Identify which cell holds the provided text, then report its [x, y] central coordinate. 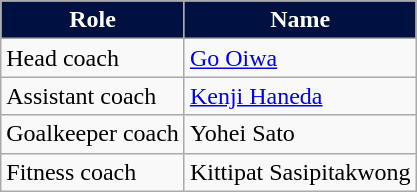
Kenji Haneda [300, 96]
Go Oiwa [300, 58]
Yohei Sato [300, 134]
Assistant coach [93, 96]
Name [300, 20]
Kittipat Sasipitakwong [300, 172]
Fitness coach [93, 172]
Role [93, 20]
Head coach [93, 58]
Goalkeeper coach [93, 134]
